Provide the [x, y] coordinate of the cell's center where the given text is located.  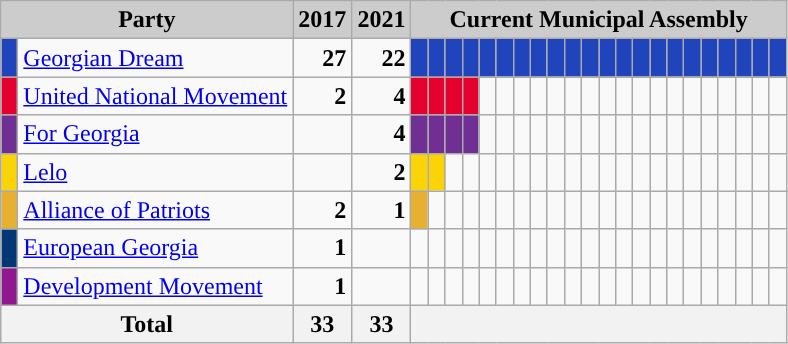
For Georgia [156, 134]
Current Municipal Assembly [598, 20]
Lelo [156, 172]
2017 [322, 20]
European Georgia [156, 248]
22 [382, 58]
27 [322, 58]
Total [147, 324]
Alliance of Patriots [156, 210]
United National Movement [156, 96]
2021 [382, 20]
Party [147, 20]
Georgian Dream [156, 58]
Development Movement [156, 286]
